Identify which cell holds the provided text, then report its (X, Y) central coordinate. 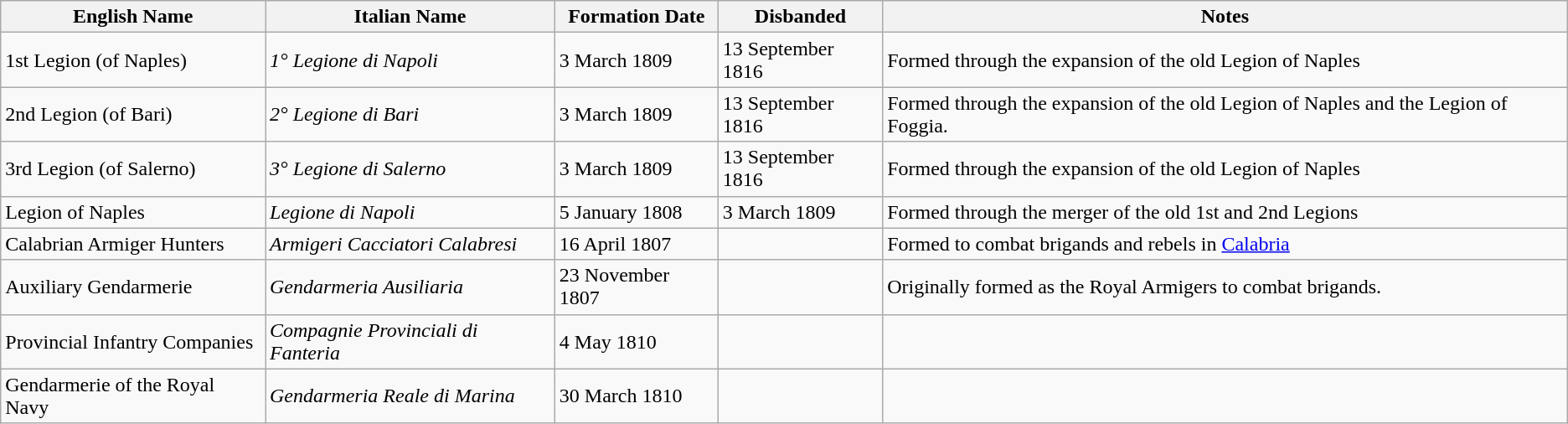
3° Legione di Salerno (410, 169)
Compagnie Provinciali di Fanteria (410, 342)
Originally formed as the Royal Armigers to combat brigands. (1225, 287)
Armigeri Cacciatori Calabresi (410, 244)
Auxiliary Gendarmerie (133, 287)
16 April 1807 (637, 244)
Notes (1225, 17)
4 May 1810 (637, 342)
1° Legione di Napoli (410, 60)
2nd Legion (of Bari) (133, 114)
30 March 1810 (637, 396)
Formed to combat brigands and rebels in Calabria (1225, 244)
1st Legion (of Naples) (133, 60)
Calabrian Armiger Hunters (133, 244)
Formation Date (637, 17)
Italian Name (410, 17)
Gendarmeria Reale di Marina (410, 396)
English Name (133, 17)
Formed through the expansion of the old Legion of Naples and the Legion of Foggia. (1225, 114)
Legion of Naples (133, 212)
Disbanded (800, 17)
Gendarmerie of the Royal Navy (133, 396)
Formed through the merger of the old 1st and 2nd Legions (1225, 212)
Legione di Napoli (410, 212)
5 January 1808 (637, 212)
23 November 1807 (637, 287)
3rd Legion (of Salerno) (133, 169)
Provincial Infantry Companies (133, 342)
Gendarmeria Ausiliaria (410, 287)
2° Legione di Bari (410, 114)
